Identify which cell holds the provided text, then report its [X, Y] central coordinate. 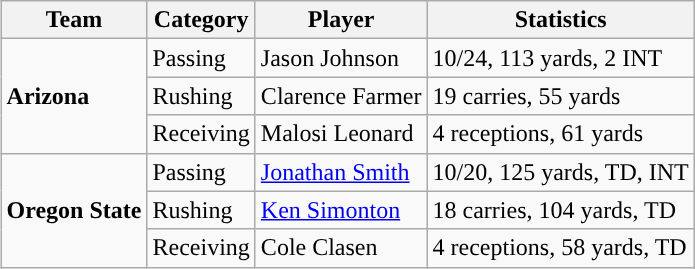
4 receptions, 58 yards, TD [560, 248]
18 carries, 104 yards, TD [560, 210]
Oregon State [74, 210]
Player [341, 20]
19 carries, 55 yards [560, 96]
Clarence Farmer [341, 96]
Jason Johnson [341, 58]
4 receptions, 61 yards [560, 134]
Cole Clasen [341, 248]
Jonathan Smith [341, 172]
Arizona [74, 96]
Ken Simonton [341, 210]
Statistics [560, 20]
10/20, 125 yards, TD, INT [560, 172]
Team [74, 20]
Category [201, 20]
10/24, 113 yards, 2 INT [560, 58]
Malosi Leonard [341, 134]
